Find where the given text appears and provide that cell's center as (x, y) coordinate. 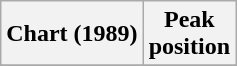
Chart (1989) (72, 34)
Peakposition (189, 34)
